Pinpoint the cell where the given text exists, returning its (x, y) midpoint coordinate. 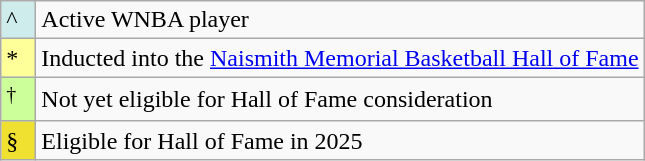
Inducted into the Naismith Memorial Basketball Hall of Fame (340, 58)
§ (18, 140)
* (18, 58)
† (18, 100)
^ (18, 20)
Not yet eligible for Hall of Fame consideration (340, 100)
Active WNBA player (340, 20)
Eligible for Hall of Fame in 2025 (340, 140)
